Identify which cell holds the provided text, then report its [X, Y] central coordinate. 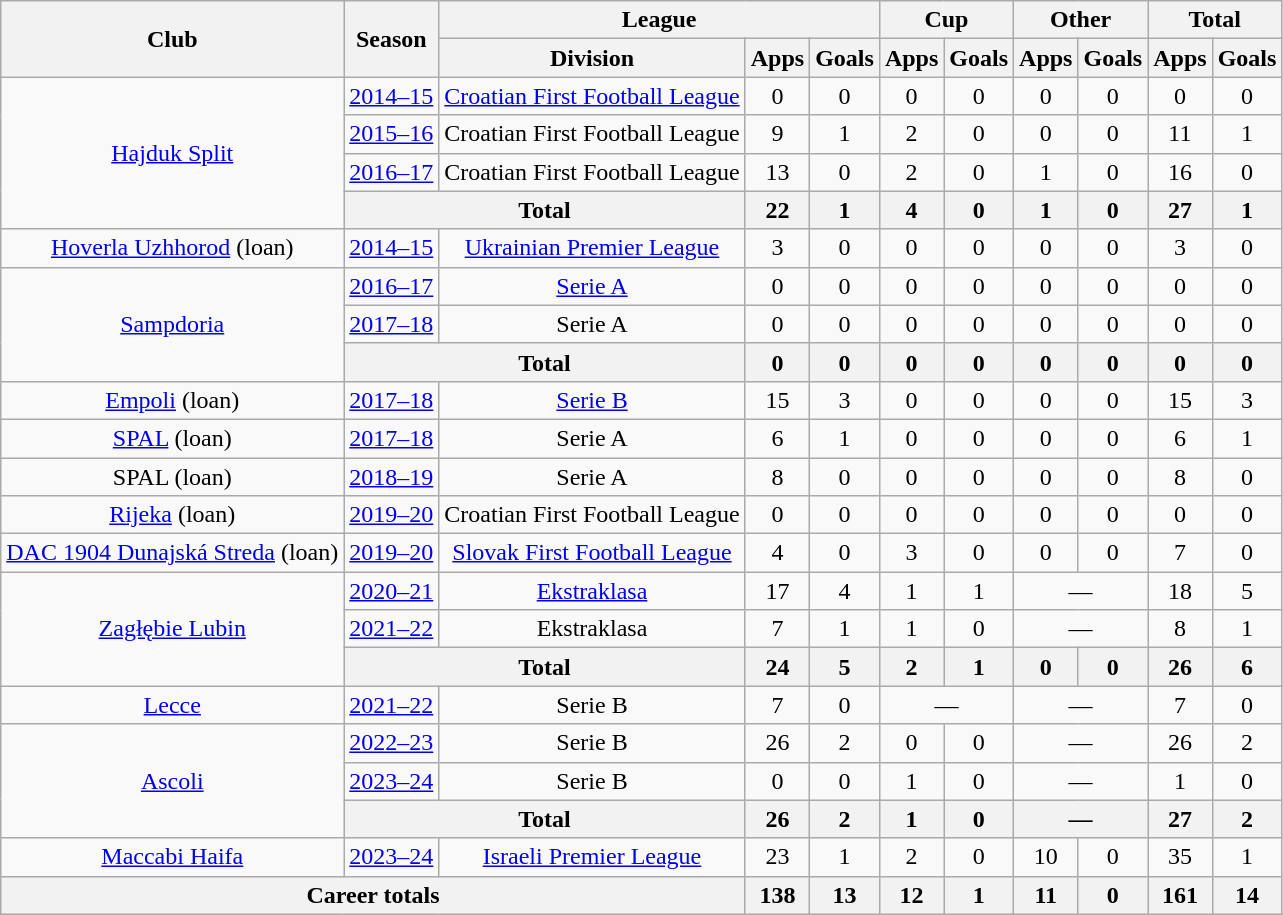
10 [1046, 857]
2018–19 [392, 477]
Career totals [373, 895]
Hoverla Uzhhorod (loan) [172, 248]
Slovak First Football League [592, 553]
Club [172, 39]
Other [1081, 20]
2015–16 [392, 134]
9 [777, 134]
161 [1180, 895]
Empoli (loan) [172, 400]
Zagłębie Lubin [172, 629]
Rijeka (loan) [172, 515]
16 [1180, 172]
22 [777, 210]
Cup [946, 20]
Lecce [172, 705]
2020–21 [392, 591]
35 [1180, 857]
Israeli Premier League [592, 857]
Division [592, 58]
18 [1180, 591]
23 [777, 857]
12 [911, 895]
17 [777, 591]
DAC 1904 Dunajská Streda (loan) [172, 553]
138 [777, 895]
Season [392, 39]
24 [777, 667]
Ukrainian Premier League [592, 248]
Ascoli [172, 781]
Maccabi Haifa [172, 857]
Hajduk Split [172, 153]
League [660, 20]
Sampdoria [172, 324]
14 [1247, 895]
2022–23 [392, 743]
